Return the (x, y) coordinate for the center point of the cell that contains the specified text.  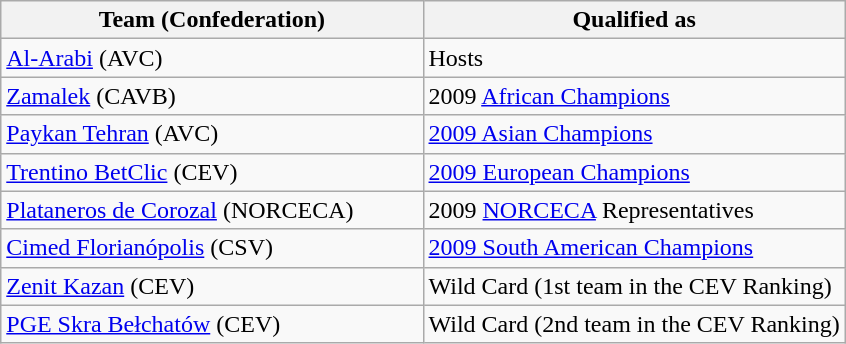
2009 NORCECA Representatives (634, 210)
Zamalek (CAVB) (212, 96)
Cimed Florianópolis (CSV) (212, 248)
Qualified as (634, 20)
2009 South American Champions (634, 248)
Hosts (634, 58)
PGE Skra Bełchatów (CEV) (212, 324)
Wild Card (1st team in the CEV Ranking) (634, 286)
Trentino BetClic (CEV) (212, 172)
Paykan Tehran (AVC) (212, 134)
Zenit Kazan (CEV) (212, 286)
Wild Card (2nd team in the CEV Ranking) (634, 324)
2009 African Champions (634, 96)
Plataneros de Corozal (NORCECA) (212, 210)
Team (Confederation) (212, 20)
Al-Arabi (AVC) (212, 58)
2009 European Champions (634, 172)
2009 Asian Champions (634, 134)
